Return [X, Y] of the center of cell containing provided text 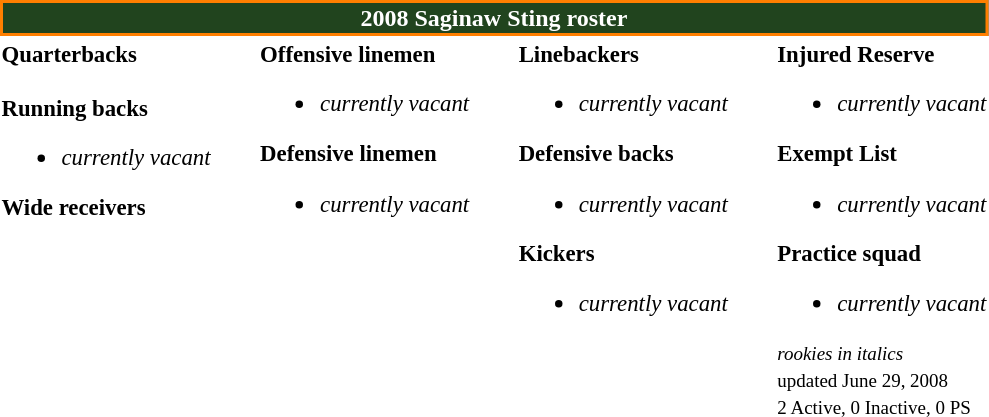
2008 Saginaw Sting roster [494, 18]
